Return the [x, y] coordinate for the center point of the cell that contains the specified text.  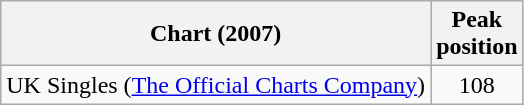
UK Singles (The Official Charts Company) [216, 85]
108 [477, 85]
Chart (2007) [216, 34]
Peakposition [477, 34]
